Return the [x, y] coordinate for the center point of the cell that contains the specified text.  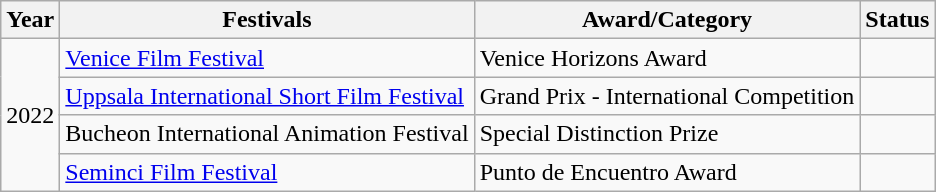
Grand Prix - International Competition [667, 96]
Award/Category [667, 20]
Uppsala International Short Film Festival [267, 96]
Bucheon International Animation Festival [267, 134]
2022 [30, 115]
Year [30, 20]
Venice Horizons Award [667, 58]
Seminci Film Festival [267, 172]
Status [898, 20]
Festivals [267, 20]
Special Distinction Prize [667, 134]
Punto de Encuentro Award [667, 172]
Venice Film Festival [267, 58]
